Determine the [X, Y] coordinate at the center of the cell enclosing the given text.  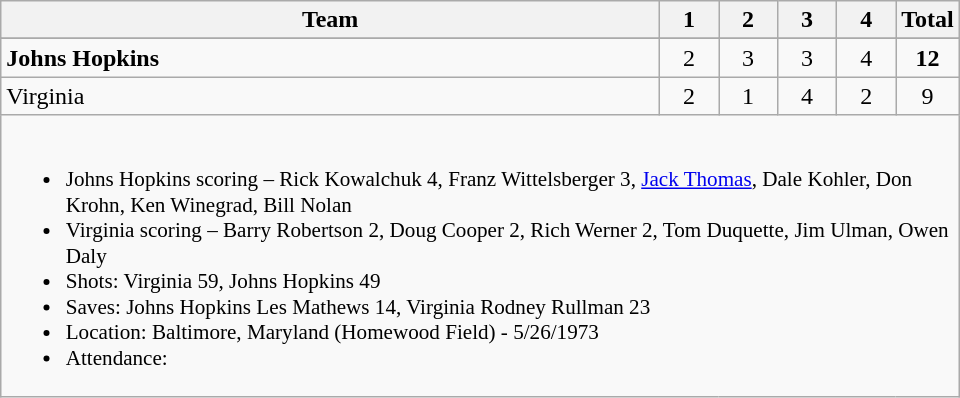
Johns Hopkins [330, 58]
Team [330, 20]
9 [928, 96]
Virginia [330, 96]
12 [928, 58]
Total [928, 20]
